Find where the given text appears and provide that cell's center as (x, y) coordinate. 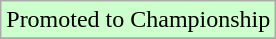
Promoted to Championship (138, 20)
